Search for the cell housing the specified text and yield its (x, y) center coordinate. 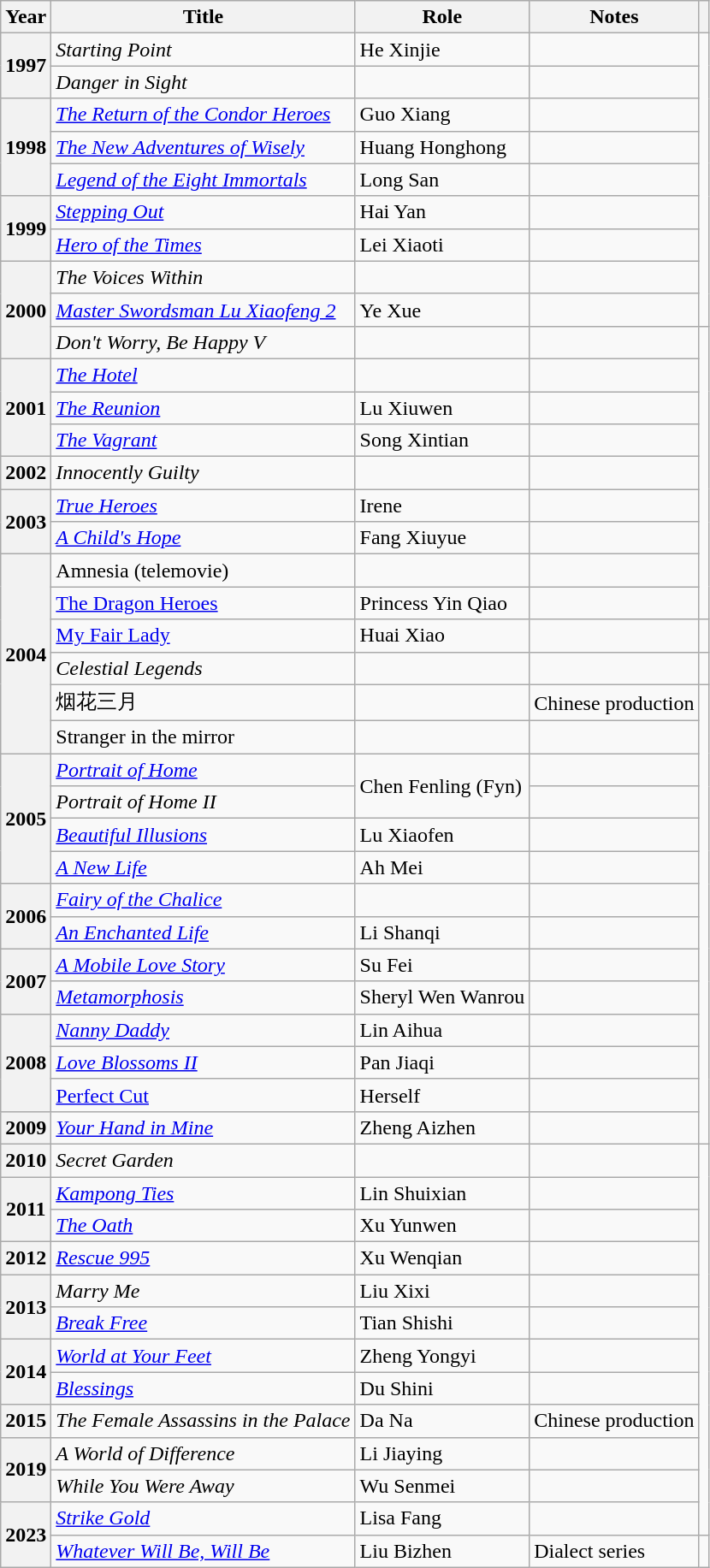
The Reunion (204, 408)
Huang Honghong (442, 147)
Dialect series (614, 1551)
Break Free (204, 1323)
Da Na (442, 1421)
The Female Assassins in the Palace (204, 1421)
The Return of the Condor Heroes (204, 115)
Guo Xiang (442, 115)
Fang Xiuyue (442, 538)
Role (442, 17)
Zheng Yongyi (442, 1356)
Don't Worry, Be Happy V (204, 342)
2019 (26, 1470)
1999 (26, 228)
Whatever Will Be, Will Be (204, 1551)
Wu Senmei (442, 1486)
Blessings (204, 1388)
Master Swordsman Lu Xiaofeng 2 (204, 310)
Starting Point (204, 50)
The Dragon Heroes (204, 603)
Rescue 995 (204, 1258)
Lin Shuixian (442, 1193)
While You Were Away (204, 1486)
Innocently Guilty (204, 473)
1998 (26, 147)
Love Blossoms II (204, 1062)
Lisa Fang (442, 1518)
Notes (614, 17)
An Enchanted Life (204, 932)
2012 (26, 1258)
Year (26, 17)
Li Jiaying (442, 1453)
Su Fei (442, 965)
Ah Mei (442, 867)
Irene (442, 506)
Your Hand in Mine (204, 1127)
The New Adventures of Wisely (204, 147)
A New Life (204, 867)
A Child's Hope (204, 538)
True Heroes (204, 506)
The Voices Within (204, 277)
2005 (26, 819)
Celestial Legends (204, 668)
Metamorphosis (204, 997)
Chen Fenling (Fyn) (442, 786)
Li Shanqi (442, 932)
He Xinjie (442, 50)
Zheng Aizhen (442, 1127)
Strike Gold (204, 1518)
Perfect Cut (204, 1095)
Title (204, 17)
2009 (26, 1127)
Stepping Out (204, 212)
Danger in Sight (204, 82)
Lei Xiaoti (442, 245)
2015 (26, 1421)
2003 (26, 522)
Ye Xue (442, 310)
Song Xintian (442, 441)
2002 (26, 473)
Herself (442, 1095)
A World of Difference (204, 1453)
Amnesia (telemovie) (204, 571)
Stranger in the mirror (204, 737)
Nanny Daddy (204, 1030)
Du Shini (442, 1388)
Legend of the Eight Immortals (204, 180)
2000 (26, 310)
1997 (26, 66)
Princess Yin Qiao (442, 603)
Xu Yunwen (442, 1226)
My Fair Lady (204, 636)
A Mobile Love Story (204, 965)
Long San (442, 180)
Lu Xiaofen (442, 835)
Portrait of Home II (204, 802)
World at Your Feet (204, 1356)
2001 (26, 407)
2010 (26, 1160)
烟花三月 (204, 703)
Huai Xiao (442, 636)
Liu Xixi (442, 1291)
Liu Bizhen (442, 1551)
Xu Wenqian (442, 1258)
Secret Garden (204, 1160)
Hero of the Times (204, 245)
Lu Xiuwen (442, 408)
Pan Jiaqi (442, 1062)
The Oath (204, 1226)
Fairy of the Chalice (204, 900)
Tian Shishi (442, 1323)
The Vagrant (204, 441)
2008 (26, 1062)
2006 (26, 916)
2007 (26, 981)
2011 (26, 1210)
2014 (26, 1372)
Marry Me (204, 1291)
Beautiful Illusions (204, 835)
2004 (26, 654)
2013 (26, 1307)
Sheryl Wen Wanrou (442, 997)
Portrait of Home (204, 770)
The Hotel (204, 375)
2023 (26, 1535)
Lin Aihua (442, 1030)
Kampong Ties (204, 1193)
Hai Yan (442, 212)
